Extract the (x, y) coordinate from the center of the cell holding the provided text.  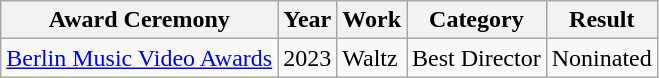
Year (308, 20)
2023 (308, 58)
Category (477, 20)
Berlin Music Video Awards (140, 58)
Award Ceremony (140, 20)
Best Director (477, 58)
Work (372, 20)
Noninated (602, 58)
Waltz (372, 58)
Result (602, 20)
